Scan for the cell matching the given text and deliver its [x, y] coordinate at center. 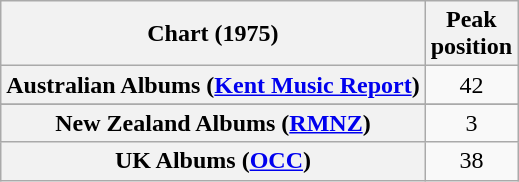
3 [471, 123]
38 [471, 161]
Chart (1975) [213, 34]
Australian Albums (Kent Music Report) [213, 85]
Peakposition [471, 34]
New Zealand Albums (RMNZ) [213, 123]
UK Albums (OCC) [213, 161]
42 [471, 85]
